Output the [X, Y] coordinate of the center of the cell containing the given text.  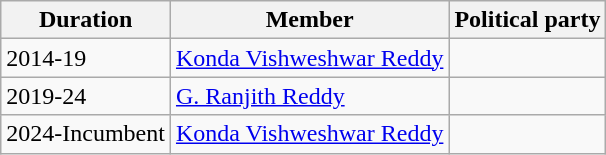
2014-19 [86, 58]
Member [309, 20]
Political party [528, 20]
2024-Incumbent [86, 134]
G. Ranjith Reddy [309, 96]
Duration [86, 20]
2019-24 [86, 96]
